Output the [x, y] coordinate of the center of the cell containing the given text.  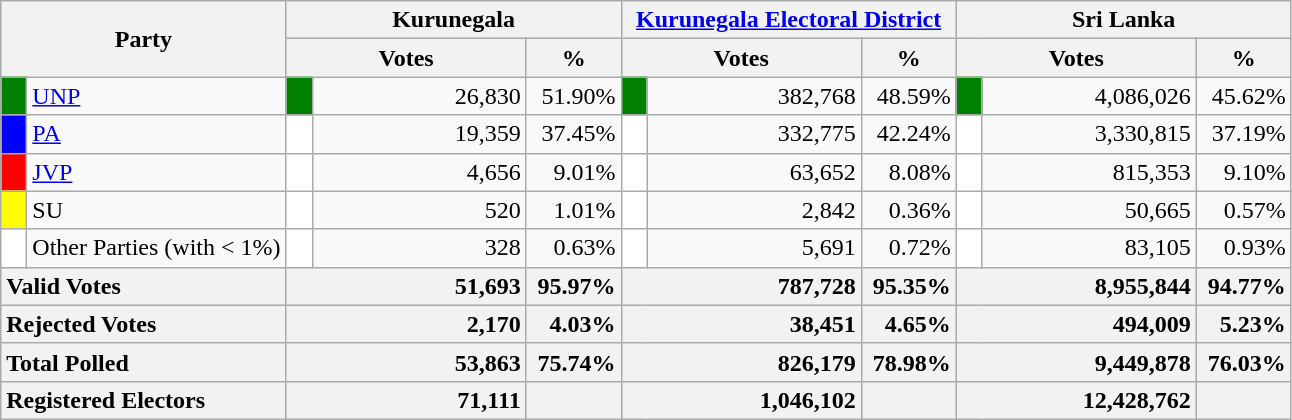
2,842 [754, 210]
382,768 [754, 96]
4.65% [908, 324]
Party [144, 39]
4,086,026 [1089, 96]
9.01% [574, 172]
328 [419, 248]
0.57% [1244, 210]
1.01% [574, 210]
71,111 [406, 400]
94.77% [1244, 286]
0.93% [1244, 248]
UNP [156, 96]
4.03% [574, 324]
5.23% [1244, 324]
Kurunegala [454, 20]
4,656 [419, 172]
95.35% [908, 286]
51.90% [574, 96]
0.36% [908, 210]
SU [156, 210]
Kurunegala Electoral District [788, 20]
1,046,102 [741, 400]
520 [419, 210]
42.24% [908, 134]
95.97% [574, 286]
Rejected Votes [144, 324]
38,451 [741, 324]
83,105 [1089, 248]
9,449,878 [1076, 362]
8.08% [908, 172]
63,652 [754, 172]
787,728 [741, 286]
Sri Lanka [1124, 20]
50,665 [1089, 210]
2,170 [406, 324]
37.19% [1244, 134]
3,330,815 [1089, 134]
8,955,844 [1076, 286]
JVP [156, 172]
332,775 [754, 134]
Other Parties (with < 1%) [156, 248]
0.72% [908, 248]
76.03% [1244, 362]
PA [156, 134]
45.62% [1244, 96]
9.10% [1244, 172]
815,353 [1089, 172]
78.98% [908, 362]
48.59% [908, 96]
826,179 [741, 362]
51,693 [406, 286]
Registered Electors [144, 400]
5,691 [754, 248]
494,009 [1076, 324]
75.74% [574, 362]
37.45% [574, 134]
19,359 [419, 134]
Total Polled [144, 362]
0.63% [574, 248]
Valid Votes [144, 286]
53,863 [406, 362]
12,428,762 [1076, 400]
26,830 [419, 96]
